Pinpoint the cell where the given text exists, returning its [X, Y] midpoint coordinate. 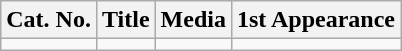
Media [193, 20]
1st Appearance [316, 20]
Title [126, 20]
Cat. No. [49, 20]
